Identify which cell holds the provided text, then report its [x, y] central coordinate. 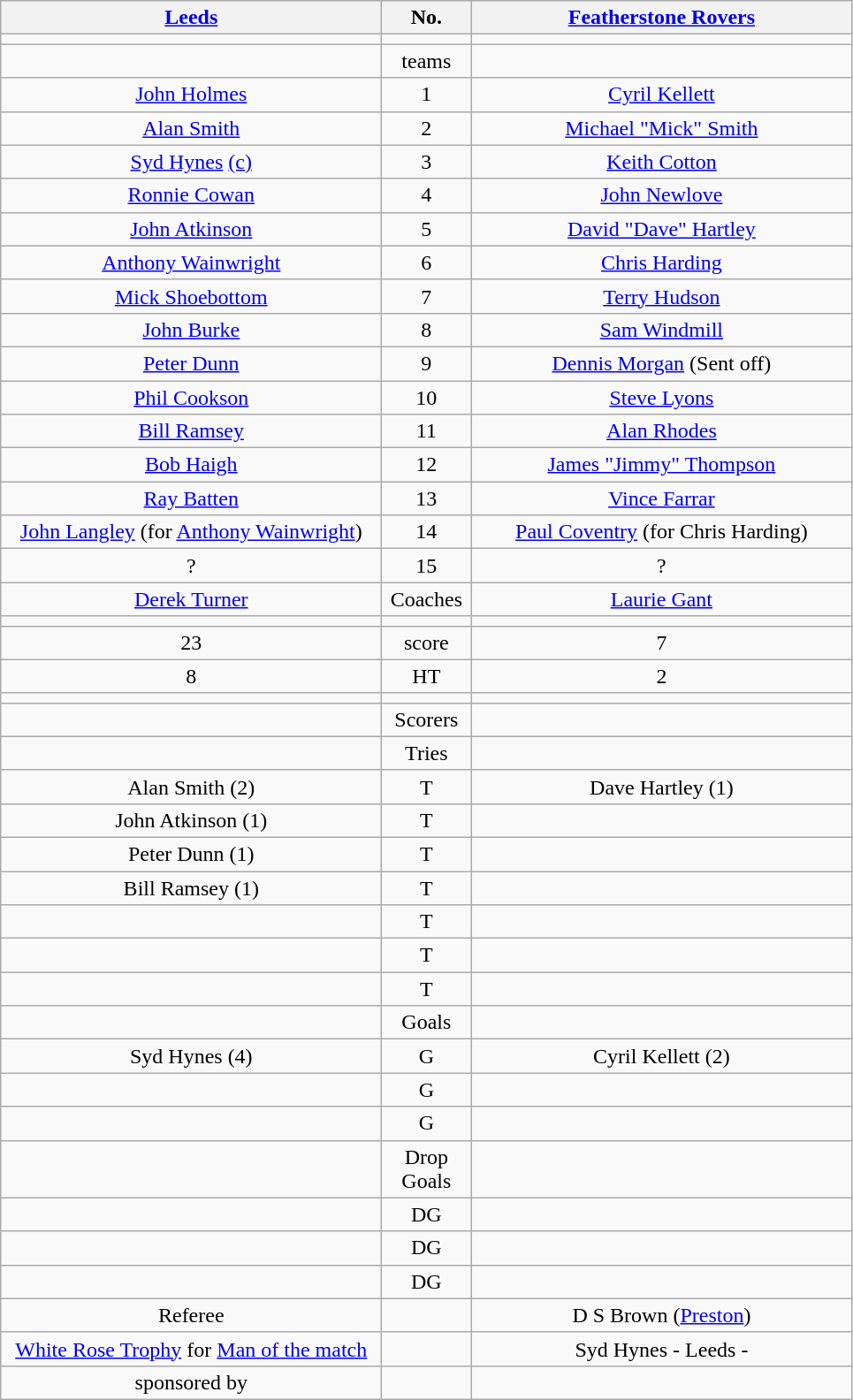
James "Jimmy" Thompson [661, 465]
Derek Turner [191, 599]
5 [426, 229]
Ray Batten [191, 498]
Bill Ramsey [191, 431]
Alan Smith [191, 128]
Syd Hynes - Leeds - [661, 1349]
3 [426, 162]
4 [426, 195]
Anthony Wainwright [191, 262]
Bill Ramsey (1) [191, 888]
6 [426, 262]
9 [426, 363]
David "Dave" Hartley [661, 229]
John Atkinson [191, 229]
15 [426, 566]
John Holmes [191, 95]
Vince Farrar [661, 498]
Leeds [191, 18]
Dennis Morgan (Sent off) [661, 363]
23 [191, 643]
Sam Windmill [661, 330]
Featherstone Rovers [661, 18]
score [426, 643]
Drop Goals [426, 1168]
D S Brown (Preston) [661, 1315]
John Burke [191, 330]
Laurie Gant [661, 599]
Goals [426, 1023]
Steve Lyons [661, 397]
Phil Cookson [191, 397]
Alan Rhodes [661, 431]
Chris Harding [661, 262]
14 [426, 532]
13 [426, 498]
HT [426, 676]
Mick Shoebottom [191, 296]
12 [426, 465]
Referee [191, 1315]
Syd Hynes (4) [191, 1056]
No. [426, 18]
Syd Hynes (c) [191, 162]
Dave Hartley (1) [661, 787]
Terry Hudson [661, 296]
Michael "Mick" Smith [661, 128]
Paul Coventry (for Chris Harding) [661, 532]
John Langley (for Anthony Wainwright) [191, 532]
Peter Dunn (1) [191, 854]
White Rose Trophy for Man of the match [191, 1349]
Tries [426, 753]
Cyril Kellett (2) [661, 1056]
Ronnie Cowan [191, 195]
11 [426, 431]
Coaches [426, 599]
Alan Smith (2) [191, 787]
John Newlove [661, 195]
John Atkinson (1) [191, 820]
Cyril Kellett [661, 95]
Peter Dunn [191, 363]
1 [426, 95]
sponsored by [191, 1382]
Bob Haigh [191, 465]
Scorers [426, 719]
Keith Cotton [661, 162]
10 [426, 397]
teams [426, 61]
